Scan for the cell matching the given text and deliver its (x, y) coordinate at center. 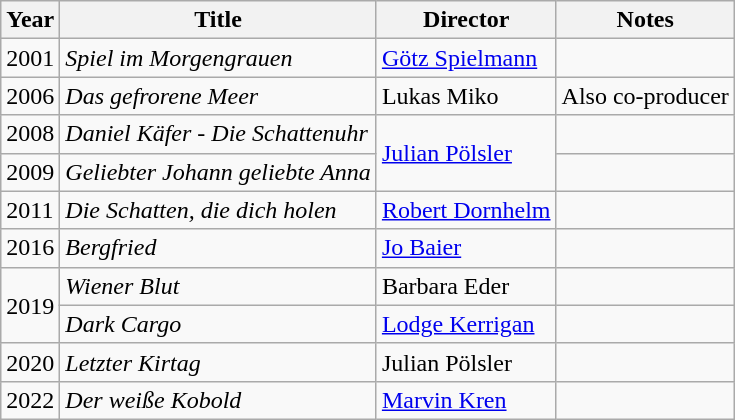
2006 (30, 96)
Year (30, 20)
Robert Dornhelm (466, 210)
2011 (30, 210)
2009 (30, 172)
Letzter Kirtag (218, 362)
Title (218, 20)
2019 (30, 305)
Geliebter Johann geliebte Anna (218, 172)
Marvin Kren (466, 400)
Lukas Miko (466, 96)
Also co-producer (645, 96)
Director (466, 20)
Der weiße Kobold (218, 400)
Jo Baier (466, 248)
2022 (30, 400)
Barbara Eder (466, 286)
Bergfried (218, 248)
Daniel Käfer - Die Schattenuhr (218, 134)
2020 (30, 362)
Götz Spielmann (466, 58)
Notes (645, 20)
Dark Cargo (218, 324)
2001 (30, 58)
2008 (30, 134)
Spiel im Morgengrauen (218, 58)
2016 (30, 248)
Das gefrorene Meer (218, 96)
Lodge Kerrigan (466, 324)
Die Schatten, die dich holen (218, 210)
Wiener Blut (218, 286)
